Find where the given text appears and provide that cell's center as [X, Y] coordinate. 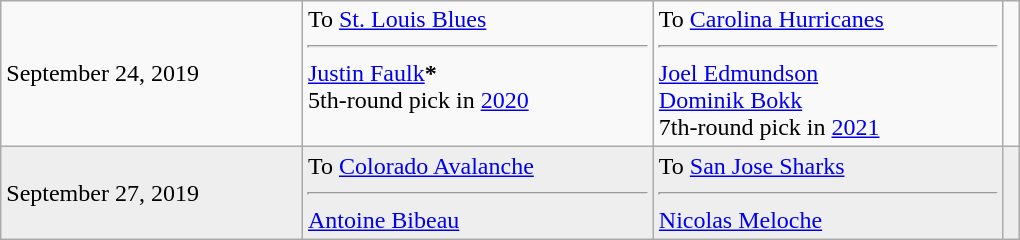
September 27, 2019 [152, 193]
September 24, 2019 [152, 74]
To Carolina HurricanesJoel EdmundsonDominik Bokk7th-round pick in 2021 [828, 74]
To San Jose SharksNicolas Meloche [828, 193]
To St. Louis BluesJustin Faulk*5th-round pick in 2020 [478, 74]
To Colorado AvalancheAntoine Bibeau [478, 193]
